Search for the cell housing the specified text and yield its (X, Y) center coordinate. 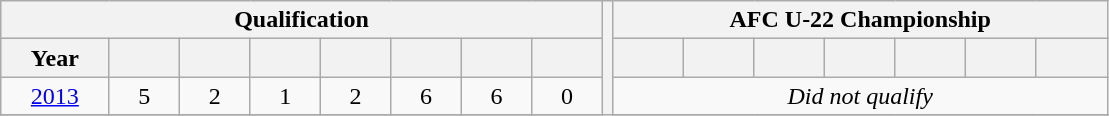
Did not qualify (860, 96)
2013 (55, 96)
AFC U-22 Championship (860, 20)
5 (144, 96)
Qualification (302, 20)
Year (55, 58)
0 (567, 96)
1 (285, 96)
